Scan for the cell matching the given text and deliver its [X, Y] coordinate at center. 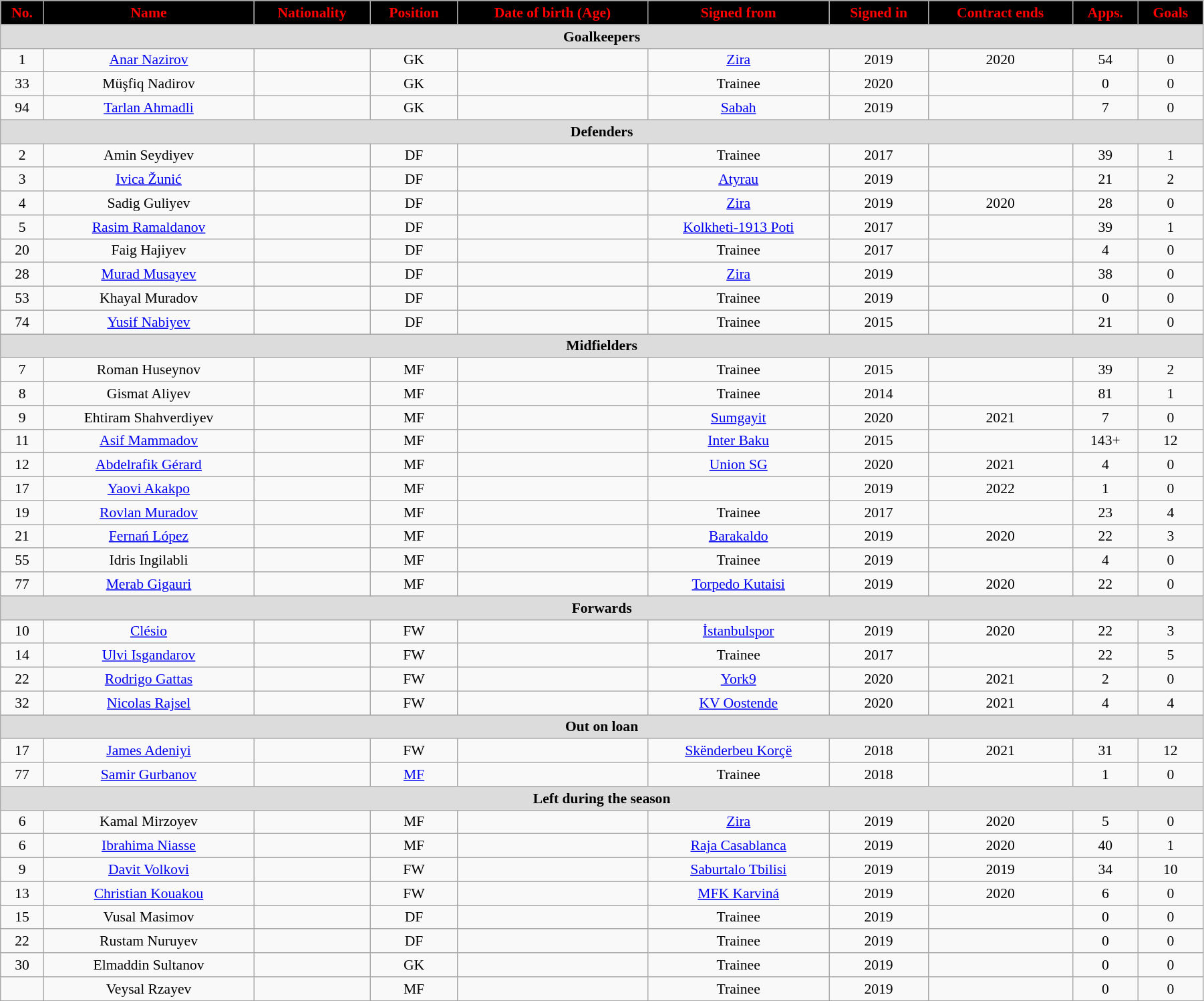
Abdelrafik Gérard [148, 465]
KV Oostende [738, 703]
Nicolas Rajsel [148, 703]
Apps. [1105, 13]
Ivica Žunić [148, 180]
40 [1105, 846]
Out on loan [602, 727]
Nationality [313, 13]
Name [148, 13]
34 [1105, 870]
Kolkheti-1913 Poti [738, 227]
Merab Gigauri [148, 584]
Ulvi Isgandarov [148, 656]
Davit Volkovi [148, 870]
143+ [1105, 441]
MFK Karviná [738, 893]
Ehtiram Shahverdiyev [148, 418]
Forwards [602, 608]
11 [23, 441]
Skënderbeu Korçë [738, 751]
Rustam Nuruyev [148, 942]
Faig Hajiyev [148, 251]
Barakaldo [738, 537]
No. [23, 13]
Goalkeepers [602, 37]
14 [23, 656]
13 [23, 893]
Goals [1171, 13]
Saburtalo Tbilisi [738, 870]
81 [1105, 394]
74 [23, 322]
2014 [879, 394]
94 [23, 108]
Elmaddin Sultanov [148, 965]
55 [23, 561]
Ibrahima Niasse [148, 846]
Kamal Mirzoyev [148, 822]
Yaovi Akakpo [148, 489]
Atyrau [738, 180]
Position [414, 13]
Anar Nazirov [148, 60]
Sabah [738, 108]
Fernań López [148, 537]
32 [23, 703]
Raja Casablanca [738, 846]
Yusif Nabiyev [148, 322]
Rasim Ramaldanov [148, 227]
Asif Mammadov [148, 441]
Sadig Guliyev [148, 203]
Idris Ingilabli [148, 561]
Midfielders [602, 346]
Union SG [738, 465]
Rovlan Muradov [148, 513]
York9 [738, 680]
Khayal Muradov [148, 299]
İstanbulspor [738, 631]
Tarlan Ahmadli [148, 108]
Left during the season [602, 799]
8 [23, 394]
Müşfiq Nadirov [148, 84]
Vusal Masimov [148, 917]
Sumgayit [738, 418]
38 [1105, 275]
Torpedo Kutaisi [738, 584]
Christian Kouakou [148, 893]
30 [23, 965]
Signed from [738, 13]
2022 [1000, 489]
Amin Seydiyev [148, 156]
23 [1105, 513]
James Adeniyi [148, 751]
Date of birth (Age) [553, 13]
Samir Gurbanov [148, 774]
54 [1105, 60]
Inter Baku [738, 441]
Contract ends [1000, 13]
19 [23, 513]
Roman Huseynov [148, 370]
15 [23, 917]
Rodrigo Gattas [148, 680]
Signed in [879, 13]
Gismat Aliyev [148, 394]
Veysal Rzayev [148, 989]
Clésio [148, 631]
Defenders [602, 132]
33 [23, 84]
Murad Musayev [148, 275]
31 [1105, 751]
20 [23, 251]
53 [23, 299]
